Identify which cell holds the provided text, then report its (X, Y) central coordinate. 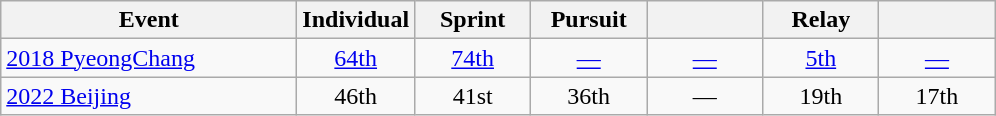
Pursuit (589, 20)
5th (821, 58)
17th (937, 96)
36th (589, 96)
2018 PyeongChang (149, 58)
41st (473, 96)
74th (473, 58)
Event (149, 20)
Sprint (473, 20)
19th (821, 96)
2022 Beijing (149, 96)
Individual (356, 20)
64th (356, 58)
46th (356, 96)
Relay (821, 20)
